Pinpoint the cell where the given text exists, returning its [x, y] midpoint coordinate. 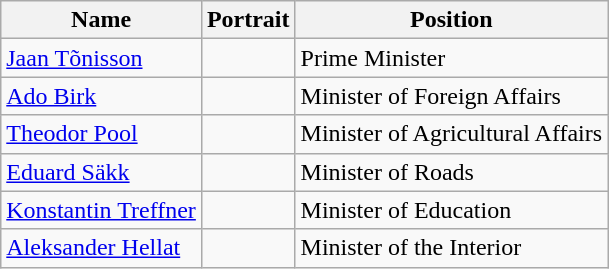
Portrait [248, 20]
Theodor Pool [102, 134]
Ado Birk [102, 96]
Aleksander Hellat [102, 248]
Name [102, 20]
Position [452, 20]
Eduard Säkk [102, 172]
Minister of the Interior [452, 248]
Minister of Agricultural Affairs [452, 134]
Minister of Education [452, 210]
Konstantin Treffner [102, 210]
Minister of Foreign Affairs [452, 96]
Jaan Tõnisson [102, 58]
Prime Minister [452, 58]
Minister of Roads [452, 172]
